Find where the given text appears and provide that cell's center as (x, y) coordinate. 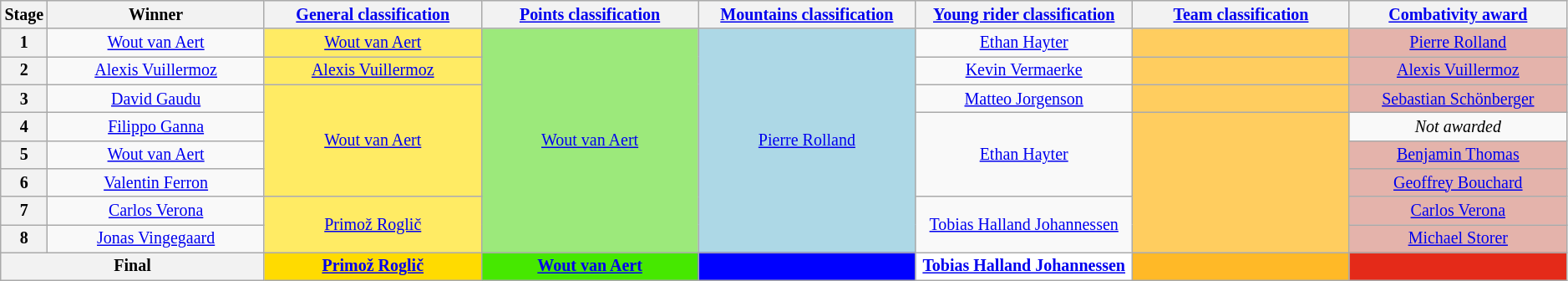
Team classification (1241, 15)
Kevin Vermaerke (1024, 70)
5 (24, 154)
Not awarded (1458, 127)
Points classification (590, 15)
Jonas Vingegaard (155, 239)
Valentin Ferron (155, 182)
4 (24, 127)
General classification (373, 15)
7 (24, 211)
6 (24, 182)
8 (24, 239)
3 (24, 99)
Stage (24, 15)
Final (133, 266)
Michael Storer (1458, 239)
Matteo Jorgenson (1024, 99)
2 (24, 70)
Sebastian Schönberger (1458, 99)
Benjamin Thomas (1458, 154)
Combativity award (1458, 15)
Winner (155, 15)
Geoffrey Bouchard (1458, 182)
Young rider classification (1024, 15)
Filippo Ganna (155, 127)
1 (24, 43)
David Gaudu (155, 99)
Mountains classification (807, 15)
